Return (x, y) of the center of cell containing provided text 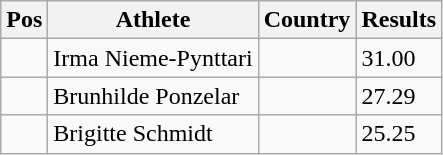
27.29 (399, 96)
Country (307, 20)
Results (399, 20)
Brunhilde Ponzelar (153, 96)
31.00 (399, 58)
Pos (24, 20)
Irma Nieme-Pynttari (153, 58)
Athlete (153, 20)
Brigitte Schmidt (153, 134)
25.25 (399, 134)
